Capture the cell that displays the provided text and extract its (X, Y) central coordinate. 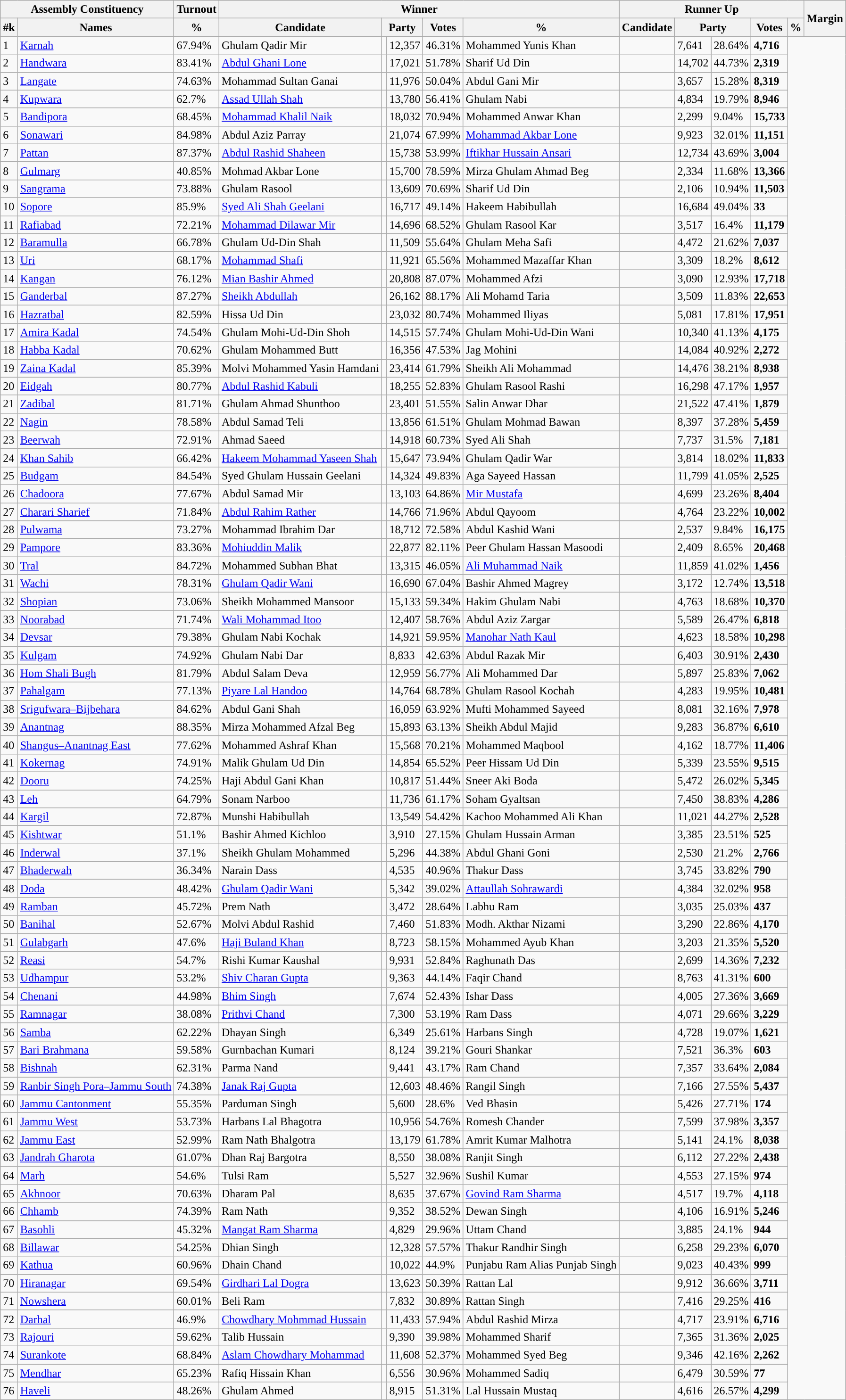
62.31% (197, 1068)
2,272 (770, 350)
Zaina Kadal (96, 368)
30.59% (731, 1373)
52.43% (443, 996)
6,112 (693, 1158)
61.51% (443, 422)
28 (9, 530)
Eidgah (96, 386)
19 (9, 368)
10,002 (770, 511)
3,357 (770, 1122)
Sheikh Abdul Majid (541, 727)
37.67% (443, 1194)
3,385 (693, 835)
15,893 (405, 727)
999 (770, 1265)
33.82% (731, 871)
Ghulam Ahmed (300, 1391)
31.5% (731, 440)
Malik Ghulam Ud Din (300, 763)
58.76% (443, 619)
7,832 (405, 1301)
4 (9, 99)
Chenani (96, 996)
Abdul Rashid Shaheen (300, 153)
Mohammad Dilawar Mir (300, 225)
36.66% (731, 1283)
32.01% (731, 135)
68.78% (443, 691)
Ghulam Hussain Arman (541, 835)
4,175 (770, 332)
Ghulam Mohmad Bawan (541, 422)
2,528 (770, 817)
6,479 (693, 1373)
3,090 (693, 279)
44.9% (443, 1265)
53 (9, 978)
74.63% (197, 81)
18.68% (731, 601)
Mian Bashir Ahmed (300, 279)
26,162 (405, 296)
7,599 (693, 1122)
Billawar (96, 1247)
31.36% (731, 1337)
7,641 (693, 45)
21.62% (731, 243)
59.95% (443, 637)
Basohli (96, 1229)
62.7% (197, 99)
12 (9, 243)
28.6% (443, 1104)
Ranjit Singh (541, 1158)
18.77% (731, 745)
84.62% (197, 709)
17.81% (731, 314)
5,141 (693, 1140)
74.25% (197, 781)
Abdul Rashid Kabuli (300, 386)
69.54% (197, 1283)
32.16% (731, 709)
27.71% (731, 1104)
Turnout (197, 9)
3,509 (693, 296)
66.78% (197, 243)
9,390 (405, 1337)
67 (9, 1229)
Abdul Gani Mir (541, 81)
14 (9, 279)
77 (770, 1373)
16,175 (770, 530)
8 (9, 171)
Haji Buland Khan (300, 942)
8,635 (405, 1194)
74 (9, 1355)
48 (9, 889)
Mohammad Ibrahim Dar (300, 530)
Sheikh Mohammed Mansoor (300, 601)
14.36% (731, 960)
4,118 (770, 1194)
68.17% (197, 261)
39.98% (443, 1337)
56 (9, 1032)
25.61% (443, 1032)
26.57% (731, 1391)
87.27% (197, 296)
46.31% (443, 45)
Sopore (96, 206)
87.37% (197, 153)
5,345 (770, 781)
46 (9, 853)
4,384 (693, 889)
7,300 (405, 1014)
4,517 (693, 1194)
Mohammed Sadiq (541, 1373)
6,070 (770, 1247)
Rajouri (96, 1337)
38.21% (731, 368)
Ram Nath (300, 1211)
42 (9, 781)
Names (96, 27)
81.71% (197, 404)
Molvi Abdul Rashid (300, 924)
23 (9, 440)
2,299 (693, 117)
29.25% (731, 1301)
63 (9, 1158)
Mohammad Sultan Ganai (300, 81)
55.64% (443, 243)
Zadibal (96, 404)
7,450 (693, 799)
61.78% (443, 1140)
5,520 (770, 942)
29.66% (731, 1014)
61 (9, 1122)
2,334 (693, 171)
53.2% (197, 978)
Peer Ghulam Hassan Masoodi (541, 548)
Ghulam Mohammed Butt (300, 350)
Abdul Razak Mir (541, 655)
57 (9, 1050)
8,612 (770, 261)
8,723 (405, 942)
35 (9, 655)
17,021 (405, 63)
416 (770, 1301)
Gurnbachan Kumari (300, 1050)
84.98% (197, 135)
10,370 (770, 601)
8,319 (770, 81)
3,657 (693, 81)
Labhu Ram (541, 906)
2,409 (693, 548)
88.17% (443, 296)
70 (9, 1283)
25.03% (731, 906)
13,315 (405, 566)
Kokernag (96, 763)
9,023 (693, 1265)
12,959 (405, 673)
Tulsi Ram (300, 1176)
Bhaderwah (96, 871)
2,699 (693, 960)
16.91% (731, 1211)
44.27% (731, 817)
83.36% (197, 548)
36.3% (731, 1050)
62.22% (197, 1032)
Iftikhar Hussain Ansari (541, 153)
Soham Gyaltsan (541, 799)
Dhain Chand (300, 1265)
Surankote (96, 1355)
7,166 (693, 1086)
Sangrama (96, 189)
2,262 (770, 1355)
10,817 (405, 781)
Amrit Kumar Malhotra (541, 1140)
11,021 (693, 817)
54.6% (197, 1176)
Abdul Ghani Lone (300, 63)
12,328 (405, 1247)
Parduman Singh (300, 1104)
83.41% (197, 63)
Peer Hissam Ud Din (541, 763)
70.21% (443, 745)
72.58% (443, 530)
42.63% (443, 655)
15,133 (405, 601)
3,309 (693, 261)
16,298 (693, 386)
56.41% (443, 99)
23.91% (731, 1319)
3,885 (693, 1229)
7,232 (770, 960)
46.05% (443, 566)
2,084 (770, 1068)
Faqir Chand (541, 978)
72.21% (197, 225)
Ghulam Mohi-Ud-Din Shoh (300, 332)
Amira Kadal (96, 332)
71.84% (197, 511)
Ghulam Ahmad Shunthoo (300, 404)
Hissa Ud Din (300, 314)
Abdul Samad Mir (300, 494)
67.94% (197, 45)
55.35% (197, 1104)
Bishnah (96, 1068)
4,286 (770, 799)
Bhim Singh (300, 996)
23.26% (731, 494)
Beli Ram (300, 1301)
61.07% (197, 1158)
8,915 (405, 1391)
13 (9, 261)
Anantnag (96, 727)
71.74% (197, 619)
71.96% (443, 511)
74.91% (197, 763)
78.58% (197, 422)
958 (770, 889)
1,957 (770, 386)
4,763 (693, 601)
Mirza Mohammed Afzal Beg (300, 727)
Ghulam Nabi (541, 99)
70.62% (197, 350)
Dharam Pal (300, 1194)
51.1% (197, 835)
Dhayan Singh (300, 1032)
1,879 (770, 404)
Mohmad Akbar Lone (300, 171)
Ali Muhammad Naik (541, 566)
Ghulam Mohi-Ud-Din Wani (541, 332)
52.84% (443, 960)
7,365 (693, 1337)
32.02% (731, 889)
8,938 (770, 368)
Jandrah Gharota (96, 1158)
600 (770, 978)
1,621 (770, 1032)
30 (9, 566)
4,535 (405, 871)
Udhampur (96, 978)
9,923 (693, 135)
32 (9, 601)
57.94% (443, 1319)
41.13% (731, 332)
8,397 (693, 422)
Salin Anwar Dhar (541, 404)
18.58% (731, 637)
Bari Brahmana (96, 1050)
11,179 (770, 225)
9,515 (770, 763)
13,549 (405, 817)
Akhnoor (96, 1194)
4,717 (693, 1319)
82.11% (443, 548)
Kupwara (96, 99)
21,522 (693, 404)
72.91% (197, 440)
5,426 (693, 1104)
63.13% (443, 727)
6,403 (693, 655)
2,319 (770, 63)
85.39% (197, 368)
47.41% (731, 404)
70.63% (197, 1194)
Doda (96, 889)
Kargil (96, 817)
78.31% (197, 584)
41.31% (731, 978)
12,357 (405, 45)
47.53% (443, 350)
Hazratbal (96, 314)
2,530 (693, 853)
27.22% (731, 1158)
437 (770, 906)
Shiv Charan Gupta (300, 978)
4,283 (693, 691)
10,481 (770, 691)
22,877 (405, 548)
Mohammad Khalil Naik (300, 117)
57.57% (443, 1247)
15,700 (405, 171)
22,653 (770, 296)
Munshi Habibullah (300, 817)
Habba Kadal (96, 350)
Samba (96, 1032)
12,603 (405, 1086)
14,702 (693, 63)
51.31% (443, 1391)
Syed Ghulam Hussain Geelani (300, 476)
71 (9, 1301)
5,459 (770, 422)
48.26% (197, 1391)
Abdul Gani Shah (300, 709)
Dewan Singh (541, 1211)
73.88% (197, 189)
Ram Nath Bhalgotra (300, 1140)
41.02% (731, 566)
79.38% (197, 637)
Abdul Rashid Mirza (541, 1319)
9,441 (405, 1068)
Rafiq Hissain Khan (300, 1373)
44.38% (443, 853)
73.94% (443, 458)
41.05% (731, 476)
21.35% (731, 942)
Ghulam Rasool (300, 189)
3,745 (693, 871)
Romesh Chander (541, 1122)
14,515 (405, 332)
40.85% (197, 171)
48.42% (197, 889)
Sonawari (96, 135)
20,808 (405, 279)
59.58% (197, 1050)
Aga Sayeed Hassan (541, 476)
9 (9, 189)
15,647 (405, 458)
Budgam (96, 476)
Mohammed Yunis Khan (541, 45)
9,912 (693, 1283)
39.21% (443, 1050)
Harbans Lal Bhagotra (300, 1122)
Jammu East (96, 1140)
38.52% (443, 1211)
Ahmad Saeed (300, 440)
Ali Mohammed Dar (541, 673)
64.86% (443, 494)
9,346 (693, 1355)
60.73% (443, 440)
6,258 (693, 1247)
Haji Abdul Gani Khan (300, 781)
16 (9, 314)
Pulwama (96, 530)
26.47% (731, 619)
Winner (419, 9)
21 (9, 404)
22.86% (731, 924)
Jag Mohini (541, 350)
23,032 (405, 314)
Ramnagar (96, 1014)
2,525 (770, 476)
41 (9, 763)
44.14% (443, 978)
4,623 (693, 637)
Beerwah (96, 440)
17,951 (770, 314)
Sheikh Ali Mohammad (541, 368)
Jammu West (96, 1122)
10 (9, 206)
5,081 (693, 314)
70.94% (443, 117)
Hakeem Habibullah (541, 206)
47.6% (197, 942)
9,283 (693, 727)
Ramban (96, 906)
16,059 (405, 709)
3,172 (693, 584)
11,406 (770, 745)
30.96% (443, 1373)
Kangan (96, 279)
30.89% (443, 1301)
43.17% (443, 1068)
Abdul Samad Teli (300, 422)
Jammu Cantonment (96, 1104)
Talib Hussain (300, 1337)
Syed Ali Shah (541, 440)
13,518 (770, 584)
Mohammad Shafi (300, 261)
8,946 (770, 99)
525 (770, 835)
Noorabad (96, 619)
3 (9, 81)
5,437 (770, 1086)
Shangus–Anantnag East (96, 745)
18.2% (731, 261)
8,038 (770, 1140)
11,859 (693, 566)
73.06% (197, 601)
Modh. Akthar Nizami (541, 924)
10.94% (731, 189)
37.28% (731, 422)
14,766 (405, 511)
7,978 (770, 709)
15,733 (770, 117)
73 (9, 1337)
Pattan (96, 153)
5,296 (405, 853)
23.55% (731, 763)
6,610 (770, 727)
5,589 (693, 619)
80.74% (443, 314)
6,716 (770, 1319)
7 (9, 153)
26 (9, 494)
17 (9, 332)
Abdul Rahim Rather (300, 511)
12.93% (731, 279)
38 (9, 709)
Dhian Singh (300, 1247)
17,718 (770, 279)
27.36% (731, 996)
Rattan Singh (541, 1301)
1 (9, 45)
Mohammed Iliyas (541, 314)
Pahalgam (96, 691)
Ali Mohamd Taria (541, 296)
66.42% (197, 458)
84.72% (197, 566)
Thakur Randhir Singh (541, 1247)
16,684 (693, 206)
Mohammed Maqbool (541, 745)
53.99% (443, 153)
44.73% (731, 63)
19.95% (731, 691)
Dhan Raj Bargotra (300, 1158)
Charari Sharief (96, 511)
#k (9, 27)
2,438 (770, 1158)
21.2% (731, 853)
Leh (96, 799)
43.69% (731, 153)
5,897 (693, 673)
9,352 (405, 1211)
Abdul Qayoom (541, 511)
Mohammed Subhan Bhat (300, 566)
13,103 (405, 494)
Ghulam Meha Safi (541, 243)
11,509 (405, 243)
74.54% (197, 332)
72 (9, 1319)
5,246 (770, 1211)
75 (9, 1373)
21,074 (405, 135)
84.54% (197, 476)
8,550 (405, 1158)
54.25% (197, 1247)
Prem Nath (300, 906)
11 (9, 225)
12.74% (731, 584)
Thakur Dass (541, 871)
45.32% (197, 1229)
Ghulam Qadir War (541, 458)
46.9% (197, 1319)
37.1% (197, 853)
944 (770, 1229)
Sonam Narboo (300, 799)
36.87% (731, 727)
51.78% (443, 63)
Rangil Singh (541, 1086)
8,763 (693, 978)
54.76% (443, 1122)
Kulgam (96, 655)
8,833 (405, 655)
40.43% (731, 1265)
13,623 (405, 1283)
4,716 (770, 45)
Janak Raj Gupta (300, 1086)
77.13% (197, 691)
8.65% (731, 548)
7,521 (693, 1050)
51.55% (443, 404)
44 (9, 817)
48.46% (443, 1086)
8,404 (770, 494)
78.59% (443, 171)
4,834 (693, 99)
7,037 (770, 243)
61.79% (443, 368)
Kachoo Mohammed Ali Khan (541, 817)
37.98% (731, 1122)
8,124 (405, 1050)
36.34% (197, 871)
14,764 (405, 691)
Mangat Ram Sharma (300, 1229)
Attaullah Sohrawardi (541, 889)
174 (770, 1104)
11,976 (405, 81)
61.17% (443, 799)
7,181 (770, 440)
Mohammad Akbar Lone (541, 135)
64 (9, 1176)
Sneer Aki Boda (541, 781)
Ghulam Ud-Din Shah (300, 243)
15.28% (731, 81)
Bandipora (96, 117)
8,081 (693, 709)
2,537 (693, 530)
15,568 (405, 745)
65 (9, 1194)
18,255 (405, 386)
3,910 (405, 835)
Ranbir Singh Pora–Jammu South (96, 1086)
62 (9, 1140)
32.96% (443, 1176)
3,814 (693, 458)
10,022 (405, 1265)
Raghunath Das (541, 960)
Rishi Kumar Kaushal (300, 960)
14,921 (405, 637)
53.19% (443, 1014)
14,476 (693, 368)
38.83% (731, 799)
54 (9, 996)
11.68% (731, 171)
14,854 (405, 763)
27.55% (731, 1086)
Khan Sahib (96, 458)
Runner Up (712, 9)
65.23% (197, 1373)
5,339 (693, 763)
10,340 (693, 332)
Assad Ullah Shah (300, 99)
23.51% (731, 835)
Ram Dass (541, 1014)
29 (9, 548)
40.96% (443, 871)
Wali Mohammad Itoo (300, 619)
14,084 (693, 350)
Manohar Nath Kaul (541, 637)
Ghulam Rasool Kar (541, 225)
3,229 (770, 1014)
18 (9, 350)
Shopian (96, 601)
66 (9, 1211)
81.79% (197, 673)
Ghulam Qadir Mir (300, 45)
67.99% (443, 135)
Abdul Salam Deva (300, 673)
74.38% (197, 1086)
Ghulam Rasool Kochah (541, 691)
9.04% (731, 117)
7,674 (405, 996)
Tral (96, 566)
Ghulam Nabi Kochak (300, 637)
5,342 (405, 889)
74.92% (197, 655)
7,737 (693, 440)
Banihal (96, 924)
7,416 (693, 1301)
51.83% (443, 924)
Ghulam Nabi Dar (300, 655)
Nowshera (96, 1301)
23,401 (405, 404)
Handwara (96, 63)
Chowdhary Mohmmad Hussain (300, 1319)
5,472 (693, 781)
33.64% (731, 1068)
14,324 (405, 476)
57.74% (443, 332)
31 (9, 584)
67.04% (443, 584)
Rafiabad (96, 225)
15,738 (405, 153)
64.79% (197, 799)
22 (9, 422)
60.01% (197, 1301)
Dooru (96, 781)
68.84% (197, 1355)
Aslam Chowdhary Mohammad (300, 1355)
790 (770, 871)
11,833 (770, 458)
65.52% (443, 763)
Assembly Constituency (87, 9)
23,414 (405, 368)
77.62% (197, 745)
18,712 (405, 530)
40.92% (731, 350)
34 (9, 637)
82.59% (197, 314)
Punjabu Ram Alias Punjab Singh (541, 1265)
45.72% (197, 906)
54.7% (197, 960)
2,025 (770, 1337)
Langate (96, 81)
4,829 (405, 1229)
Girdhari Lal Dogra (300, 1283)
Reasi (96, 960)
43 (9, 799)
70.69% (443, 189)
Gouri Shankar (541, 1050)
7,357 (693, 1068)
63.92% (443, 709)
Govind Ram Sharma (541, 1194)
4,005 (693, 996)
52.37% (443, 1355)
Bashir Ahmed Kichloo (300, 835)
Abdul Kashid Wani (541, 530)
37 (9, 691)
69 (9, 1265)
4,299 (770, 1391)
4,170 (770, 924)
4,106 (693, 1211)
6 (9, 135)
974 (770, 1176)
Gulabgarh (96, 942)
23.22% (731, 511)
Molvi Mohammed Yasin Hamdani (300, 368)
Kishtwar (96, 835)
Hakim Ghulam Nabi (541, 601)
Sheikh Abdullah (300, 296)
6,349 (405, 1032)
4,071 (693, 1014)
Rattan Lal (541, 1283)
Mir Mustafa (541, 494)
Ram Chand (541, 1068)
60.96% (197, 1265)
3,203 (693, 942)
73.27% (197, 530)
19.7% (731, 1194)
68.52% (443, 225)
25.83% (731, 673)
3,669 (770, 996)
3,711 (770, 1283)
6,556 (405, 1373)
11,921 (405, 261)
Parma Nand (300, 1068)
16,690 (405, 584)
Haveli (96, 1391)
Nagin (96, 422)
47 (9, 871)
Chhamb (96, 1211)
7,062 (770, 673)
14,918 (405, 440)
52.99% (197, 1140)
55 (9, 1014)
4,764 (693, 511)
54.42% (443, 817)
40 (9, 745)
49.14% (443, 206)
4,616 (693, 1391)
16,356 (405, 350)
2,766 (770, 853)
9,363 (405, 978)
12,407 (405, 619)
Marh (96, 1176)
Ishar Dass (541, 996)
Wachi (96, 584)
11,503 (770, 189)
3,472 (405, 906)
Mirza Ghulam Ahmad Beg (541, 171)
10,298 (770, 637)
4,728 (693, 1032)
Abdul Aziz Zargar (541, 619)
Uri (96, 261)
27 (9, 511)
45 (9, 835)
15 (9, 296)
11,151 (770, 135)
Abdul Ghani Goni (541, 853)
58 (9, 1068)
Syed Ali Shah Geelani (300, 206)
Mendhar (96, 1373)
9.84% (731, 530)
59 (9, 1086)
Pampore (96, 548)
77.67% (197, 494)
88.35% (197, 727)
12,734 (693, 153)
51.44% (443, 781)
50.04% (443, 81)
4,553 (693, 1176)
Mohammed Anwar Khan (541, 117)
30.91% (731, 655)
52.83% (443, 386)
Mohammed Ayub Khan (541, 942)
Hakeem Mohammad Yaseen Shah (300, 458)
Mohammed Sharif (541, 1337)
Mohammed Ashraf Khan (300, 745)
Uttam Chand (541, 1229)
18,032 (405, 117)
13,366 (770, 171)
44.98% (197, 996)
Srigufwara–Bijbehara (96, 709)
11,799 (693, 476)
Lal Hussain Mustaq (541, 1391)
11.83% (731, 296)
Kathua (96, 1265)
39.02% (443, 889)
Abdul Aziz Parray (300, 135)
80.77% (197, 386)
5 (9, 117)
Hom Shali Bugh (96, 673)
3,517 (693, 225)
Sushil Kumar (541, 1176)
9,931 (405, 960)
4,162 (693, 745)
20,468 (770, 548)
19.07% (731, 1032)
Devsar (96, 637)
13,179 (405, 1140)
13,780 (405, 99)
56.77% (443, 673)
Inderwal (96, 853)
Piyare Lal Handoo (300, 691)
59.34% (443, 601)
18.02% (731, 458)
Bashir Ahmed Magrey (541, 584)
50 (9, 924)
4,699 (693, 494)
Prithvi Chand (300, 1014)
Harbans Singh (541, 1032)
603 (770, 1050)
Chadoora (96, 494)
3,004 (770, 153)
Ved Bhasin (541, 1104)
Ganderbal (96, 296)
68.45% (197, 117)
Hiranagar (96, 1283)
10,956 (405, 1122)
51 (9, 942)
11,736 (405, 799)
Mufti Mohammed Sayeed (541, 709)
Narain Dass (300, 871)
59.62% (197, 1337)
16.4% (731, 225)
49.04% (731, 206)
19.79% (731, 99)
2,430 (770, 655)
7,460 (405, 924)
14,696 (405, 225)
52 (9, 960)
52.67% (197, 924)
Mohammed Afzi (541, 279)
76 (9, 1391)
49 (9, 906)
Mohammed Syed Beg (541, 1355)
2 (9, 63)
6,818 (770, 619)
24 (9, 458)
3,035 (693, 906)
29.23% (731, 1247)
47.17% (731, 386)
Darhal (96, 1319)
68 (9, 1247)
60 (9, 1104)
16,717 (405, 206)
Sheikh Ghulam Mohammed (300, 853)
50.39% (443, 1283)
11,433 (405, 1319)
72.87% (197, 817)
Baramulla (96, 243)
65.56% (443, 261)
74.39% (197, 1211)
25 (9, 476)
1,456 (770, 566)
2,106 (693, 189)
Mohiuddin Malik (300, 548)
11,608 (405, 1355)
76.12% (197, 279)
Ghulam Rasool Rashi (541, 386)
13,856 (405, 422)
5,600 (405, 1104)
Margin (825, 18)
Mohammed Mazaffar Khan (541, 261)
13,609 (405, 189)
4,472 (693, 243)
5,527 (405, 1176)
3,290 (693, 924)
53.73% (197, 1122)
29.96% (443, 1229)
Gulmarg (96, 171)
20 (9, 386)
39 (9, 727)
85.9% (197, 206)
Karnah (96, 45)
42.16% (731, 1355)
49.83% (443, 476)
58.15% (443, 942)
87.07% (443, 279)
36 (9, 673)
26.02% (731, 781)
